Return the (x, y) coordinate for the center point of the cell that contains the specified text.  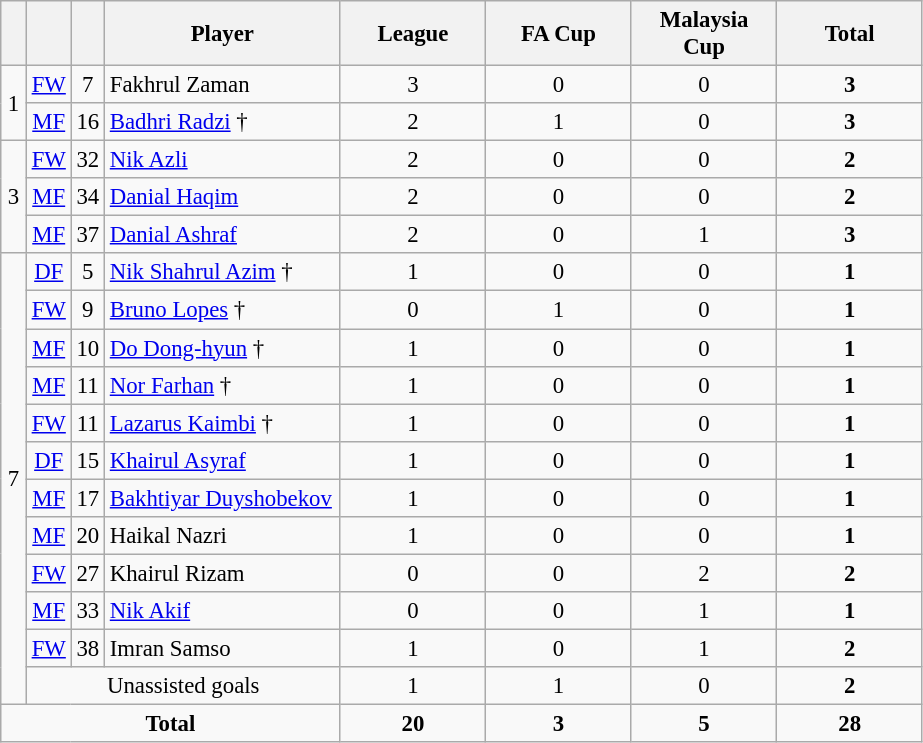
Fakhrul Zaman (222, 85)
Do Dong-hyun † (222, 348)
Bakhtiyar Duyshobekov (222, 498)
34 (88, 197)
Khairul Rizam (222, 573)
Khairul Asyraf (222, 460)
Nik Akif (222, 611)
15 (88, 460)
28 (850, 724)
Malaysia Cup (704, 34)
Badhri Radzi † (222, 122)
Lazarus Kaimbi † (222, 423)
10 (88, 348)
Haikal Nazri (222, 536)
16 (88, 122)
32 (88, 160)
9 (88, 310)
17 (88, 498)
27 (88, 573)
Imran Samso (222, 648)
Danial Ashraf (222, 235)
Nik Shahrul Azim † (222, 273)
League (413, 34)
Danial Haqim (222, 197)
38 (88, 648)
Bruno Lopes † (222, 310)
Nik Azli (222, 160)
33 (88, 611)
Player (222, 34)
Unassisted goals (183, 686)
Nor Farhan † (222, 385)
37 (88, 235)
FA Cup (559, 34)
